Provide the (X, Y) coordinate of the cell's center where the given text is located.  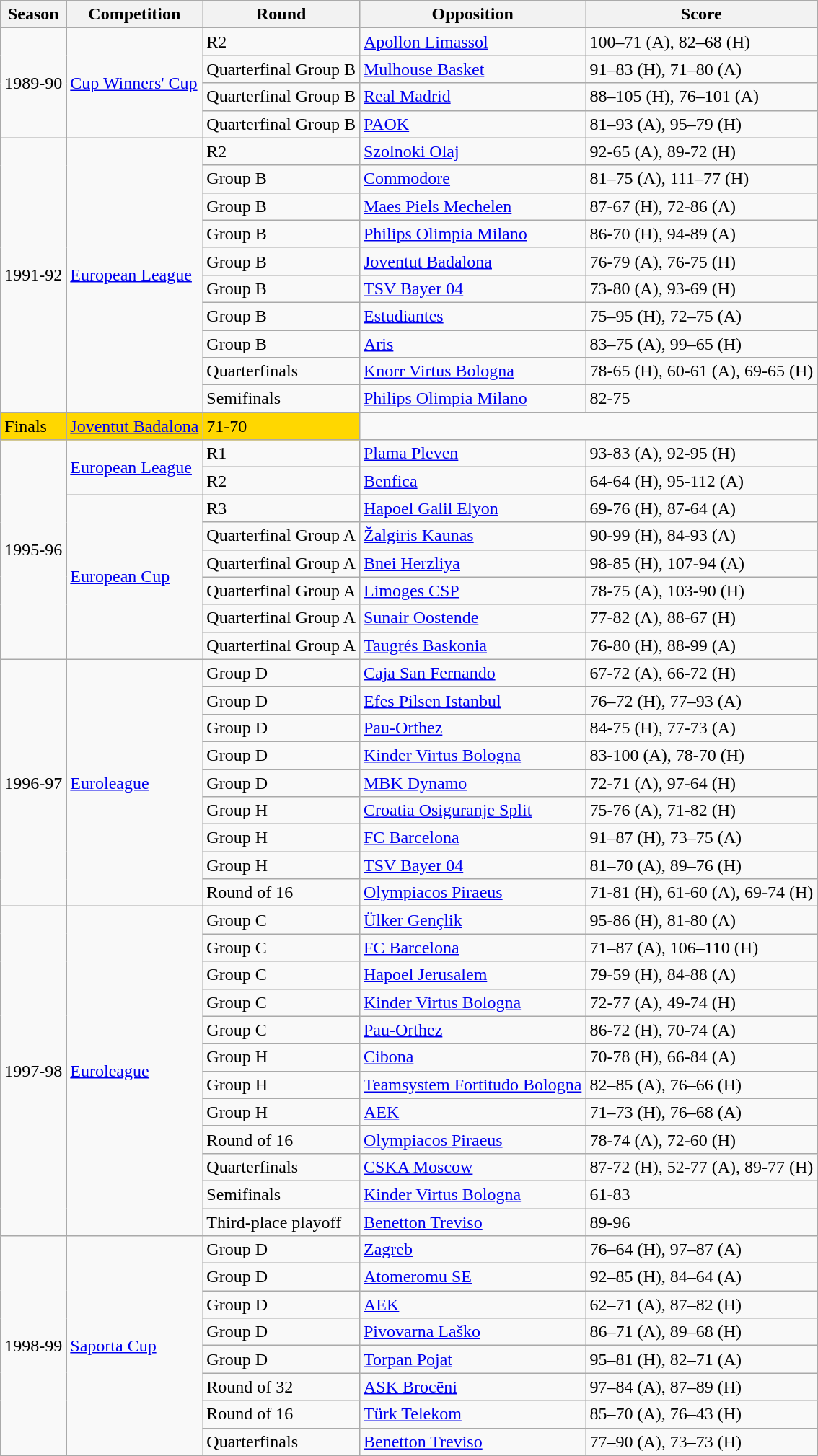
Finals (33, 426)
81–75 (A), 111–77 (H) (701, 179)
Teamsystem Fortitudo Bologna (472, 1085)
86-72 (H), 70-74 (A) (701, 1030)
75–95 (H), 72–75 (A) (701, 316)
92–85 (H), 84–64 (A) (701, 1277)
Aris (472, 344)
Zagreb (472, 1250)
78-74 (A), 72-60 (H) (701, 1139)
100–71 (A), 82–68 (H) (701, 42)
Szolnoki Olaj (472, 151)
1996-97 (33, 783)
Season (33, 14)
Real Madrid (472, 97)
72-77 (A), 49-74 (H) (701, 1002)
Pivovarna Laško (472, 1332)
78-75 (A), 103-90 (H) (701, 591)
Round (281, 14)
Saporta Cup (134, 1346)
Knorr Virtus Bologna (472, 371)
Hapoel Jerusalem (472, 975)
86–71 (A), 89–68 (H) (701, 1332)
79-59 (H), 84-88 (A) (701, 975)
1998-99 (33, 1346)
81–93 (A), 95–79 (H) (701, 124)
77–90 (A), 73–73 (H) (701, 1442)
Sunair Oostende (472, 618)
Limoges CSP (472, 591)
R3 (281, 508)
82-75 (701, 399)
Caja San Fernando (472, 673)
76–64 (H), 97–87 (A) (701, 1250)
95–81 (H), 82–71 (A) (701, 1359)
82–85 (A), 76–66 (H) (701, 1085)
Cibona (472, 1057)
90-99 (H), 84-93 (A) (701, 536)
R1 (281, 454)
71-81 (H), 61-60 (A), 69-74 (H) (701, 893)
Third-place playoff (281, 1222)
95-86 (H), 81-80 (A) (701, 920)
67-72 (A), 66-72 (H) (701, 673)
92-65 (A), 89-72 (H) (701, 151)
Taugrés Baskonia (472, 645)
71–87 (A), 106–110 (H) (701, 948)
Score (701, 14)
64-64 (H), 95-112 (A) (701, 481)
Estudiantes (472, 316)
91–83 (H), 71–80 (A) (701, 69)
MBK Dynamo (472, 782)
70-78 (H), 66-84 (A) (701, 1057)
75-76 (A), 71-82 (H) (701, 811)
Žalgiris Kaunas (472, 536)
ASK Brocēni (472, 1387)
1995-96 (33, 550)
PAOK (472, 124)
Maes Piels Mechelen (472, 206)
93-83 (A), 92-95 (H) (701, 454)
77-82 (A), 88-67 (H) (701, 618)
Round of 32 (281, 1387)
61-83 (701, 1194)
73-80 (A), 93-69 (H) (701, 288)
Torpan Pojat (472, 1359)
86-70 (H), 94-89 (A) (701, 234)
Plama Pleven (472, 454)
83–75 (A), 99–65 (H) (701, 344)
Croatia Osiguranje Split (472, 811)
98-85 (H), 107-94 (A) (701, 563)
Commodore (472, 179)
76-80 (H), 88-99 (A) (701, 645)
Atomeromu SE (472, 1277)
97–84 (A), 87–89 (H) (701, 1387)
Mulhouse Basket (472, 69)
62–71 (A), 87–82 (H) (701, 1305)
69-76 (H), 87-64 (A) (701, 508)
81–70 (A), 89–76 (H) (701, 865)
Hapoel Galil Elyon (472, 508)
85–70 (A), 76–43 (H) (701, 1414)
84-75 (H), 77-73 (A) (701, 728)
Cup Winners' Cup (134, 83)
83-100 (A), 78-70 (H) (701, 755)
Benfica (472, 481)
89-96 (701, 1222)
87-67 (H), 72-86 (A) (701, 206)
Ülker Gençlik (472, 920)
91–87 (H), 73–75 (A) (701, 838)
Competition (134, 14)
1997-98 (33, 1072)
72-71 (A), 97-64 (H) (701, 782)
71-70 (281, 426)
78-65 (H), 60-61 (A), 69-65 (H) (701, 371)
71–73 (H), 76–68 (A) (701, 1112)
76-79 (A), 76-75 (H) (701, 261)
Apollon Limassol (472, 42)
CSKA Moscow (472, 1167)
Türk Telekom (472, 1414)
Bnei Herzliya (472, 563)
76–72 (H), 77–93 (A) (701, 700)
1991-92 (33, 275)
1989-90 (33, 83)
Efes Pilsen Istanbul (472, 700)
Opposition (472, 14)
88–105 (H), 76–101 (A) (701, 97)
87-72 (H), 52-77 (A), 89-77 (H) (701, 1167)
European Cup (134, 577)
